Pinpoint the cell where the given text exists, returning its (x, y) midpoint coordinate. 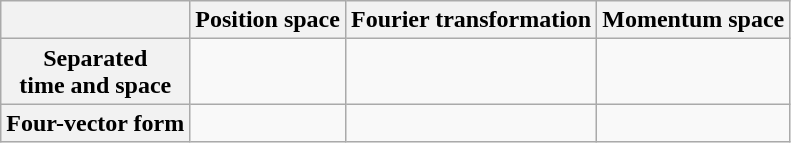
Four-vector form (96, 123)
Momentum space (694, 20)
Position space (268, 20)
Fourier transformation (470, 20)
Separatedtime and space (96, 72)
